Return the [X, Y] coordinate for the center point of the cell that contains the specified text.  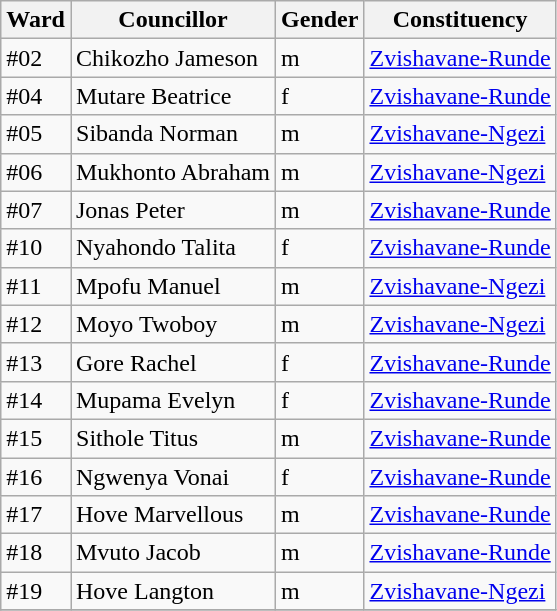
Nyahondo Talita [172, 248]
Gender [320, 20]
Chikozho Jameson [172, 58]
Sibanda Norman [172, 134]
Ngwenya Vonai [172, 477]
Councillor [172, 20]
Mutare Beatrice [172, 96]
Hove Marvellous [172, 515]
#18 [36, 553]
#06 [36, 172]
#07 [36, 210]
#05 [36, 134]
Mukhonto Abraham [172, 172]
#15 [36, 438]
#13 [36, 362]
#19 [36, 591]
#11 [36, 286]
#14 [36, 400]
Moyo Twoboy [172, 324]
Gore Rachel [172, 362]
Hove Langton [172, 591]
#12 [36, 324]
Ward [36, 20]
Constituency [460, 20]
#17 [36, 515]
#02 [36, 58]
Jonas Peter [172, 210]
#04 [36, 96]
#16 [36, 477]
Mupama Evelyn [172, 400]
Sithole Titus [172, 438]
#10 [36, 248]
Mpofu Manuel [172, 286]
Mvuto Jacob [172, 553]
